Locate the cell with the specified text and output its (x, y) center coordinate. 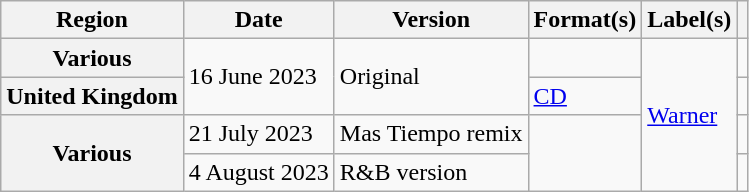
Mas Tiempo remix (431, 134)
4 August 2023 (258, 172)
Date (258, 20)
Warner (690, 115)
21 July 2023 (258, 134)
16 June 2023 (258, 77)
Label(s) (690, 20)
Region (92, 20)
Version (431, 20)
United Kingdom (92, 96)
R&B version (431, 172)
CD (585, 96)
Original (431, 77)
Format(s) (585, 20)
